Identify which cell holds the provided text, then report its [X, Y] central coordinate. 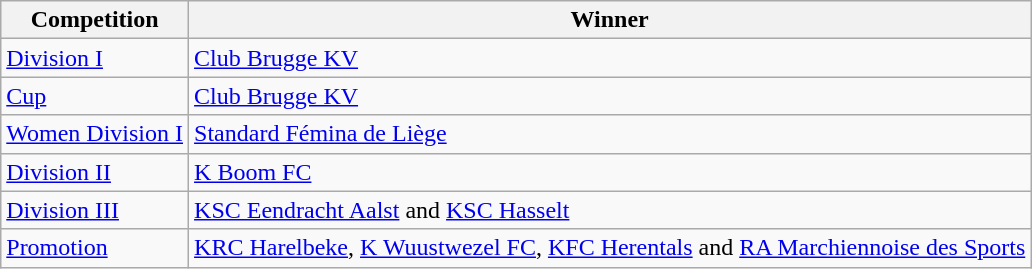
KSC Eendracht Aalst and KSC Hasselt [610, 210]
Promotion [95, 248]
Division I [95, 58]
K Boom FC [610, 172]
Standard Fémina de Liège [610, 134]
Women Division I [95, 134]
Division III [95, 210]
KRC Harelbeke, K Wuustwezel FC, KFC Herentals and RA Marchiennoise des Sports [610, 248]
Winner [610, 20]
Division II [95, 172]
Cup [95, 96]
Competition [95, 20]
